From the cell containing the given text, extract its center point as [x, y] coordinate. 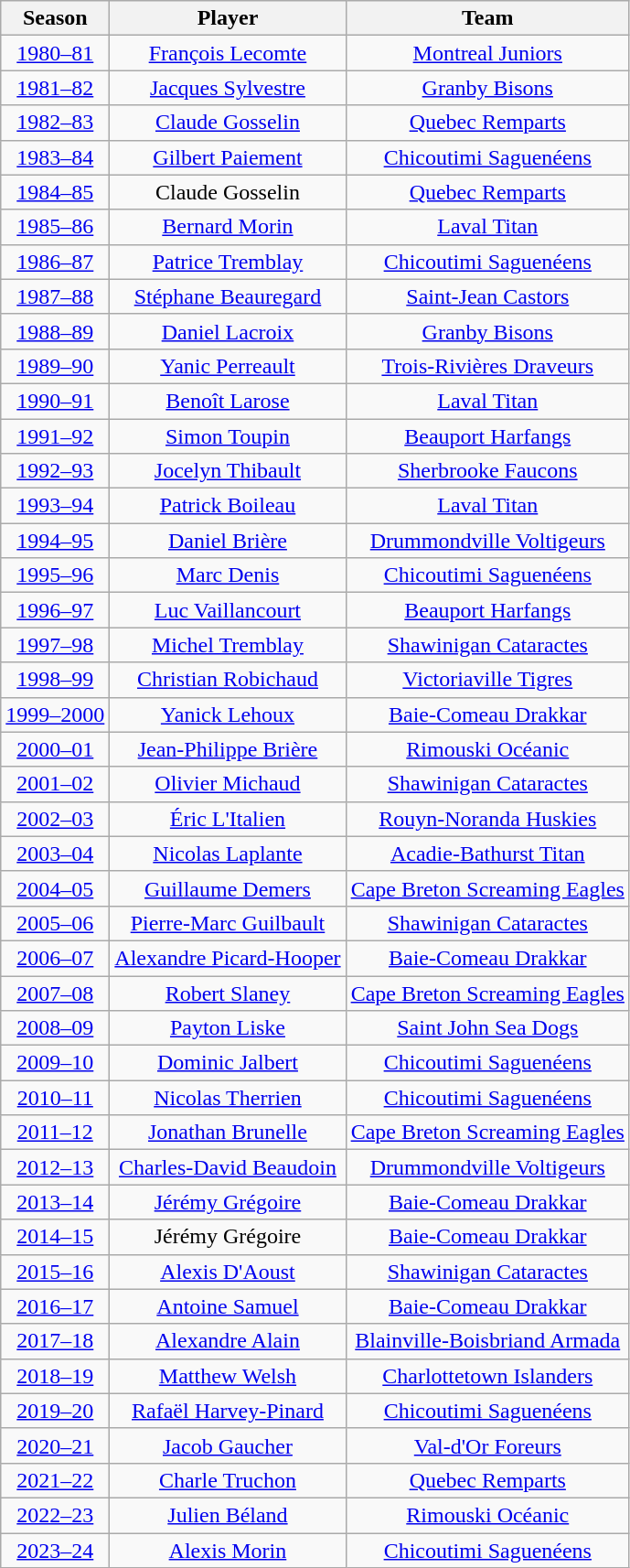
Yanic Perreault [228, 366]
1987–88 [55, 296]
2009–10 [55, 1063]
2003–04 [55, 854]
1988–89 [55, 331]
1985–86 [55, 227]
Alexis D'Aoust [228, 1272]
2001–02 [55, 784]
Éric L'Italien [228, 819]
Olivier Michaud [228, 784]
2007–08 [55, 993]
Sherbrooke Faucons [487, 471]
Jocelyn Thibault [228, 471]
Pierre-Marc Guilbault [228, 923]
2018–19 [55, 1376]
2020–21 [55, 1445]
2005–06 [55, 923]
1996–97 [55, 610]
Charles-David Beaudoin [228, 1167]
Alexandre Alain [228, 1341]
Guillaume Demers [228, 888]
Rouyn-Noranda Huskies [487, 819]
Daniel Lacroix [228, 331]
2022–23 [55, 1515]
Saint-Jean Castors [487, 296]
1982–83 [55, 123]
Daniel Brière [228, 541]
2002–03 [55, 819]
Trois-Rivières Draveurs [487, 366]
Nicolas Therrien [228, 1098]
Christian Robichaud [228, 680]
1989–90 [55, 366]
François Lecomte [228, 53]
1994–95 [55, 541]
Jacques Sylvestre [228, 88]
Payton Liske [228, 1028]
Stéphane Beauregard [228, 296]
Acadie-Bathurst Titan [487, 854]
1983–84 [55, 157]
Patrice Tremblay [228, 262]
Alexandre Picard-Hooper [228, 958]
Jacob Gaucher [228, 1445]
2004–05 [55, 888]
2000–01 [55, 749]
1990–91 [55, 401]
Jean-Philippe Brière [228, 749]
2011–12 [55, 1133]
Antoine Samuel [228, 1306]
Simon Toupin [228, 436]
Nicolas Laplante [228, 854]
2013–14 [55, 1202]
2008–09 [55, 1028]
Charlottetown Islanders [487, 1376]
1998–99 [55, 680]
Team [487, 18]
Charle Truchon [228, 1480]
Yanick Lehoux [228, 714]
1980–81 [55, 53]
2017–18 [55, 1341]
Saint John Sea Dogs [487, 1028]
Robert Slaney [228, 993]
2015–16 [55, 1272]
2023–24 [55, 1551]
Montreal Juniors [487, 53]
2016–17 [55, 1306]
Marc Denis [228, 575]
1986–87 [55, 262]
Val-d'Or Foreurs [487, 1445]
Victoriaville Tigres [487, 680]
Julien Béland [228, 1515]
Benoît Larose [228, 401]
Jonathan Brunelle [228, 1133]
2021–22 [55, 1480]
1992–93 [55, 471]
Patrick Boileau [228, 506]
1991–92 [55, 436]
Season [55, 18]
1995–96 [55, 575]
Bernard Morin [228, 227]
Player [228, 18]
1993–94 [55, 506]
2014–15 [55, 1237]
1997–98 [55, 645]
Matthew Welsh [228, 1376]
2019–20 [55, 1411]
1999–2000 [55, 714]
Rafaël Harvey-Pinard [228, 1411]
2010–11 [55, 1098]
1981–82 [55, 88]
Gilbert Paiement [228, 157]
1984–85 [55, 192]
Alexis Morin [228, 1551]
Luc Vaillancourt [228, 610]
2012–13 [55, 1167]
2006–07 [55, 958]
Dominic Jalbert [228, 1063]
Blainville-Boisbriand Armada [487, 1341]
Michel Tremblay [228, 645]
